Find where the given text appears and provide that cell's center as (X, Y) coordinate. 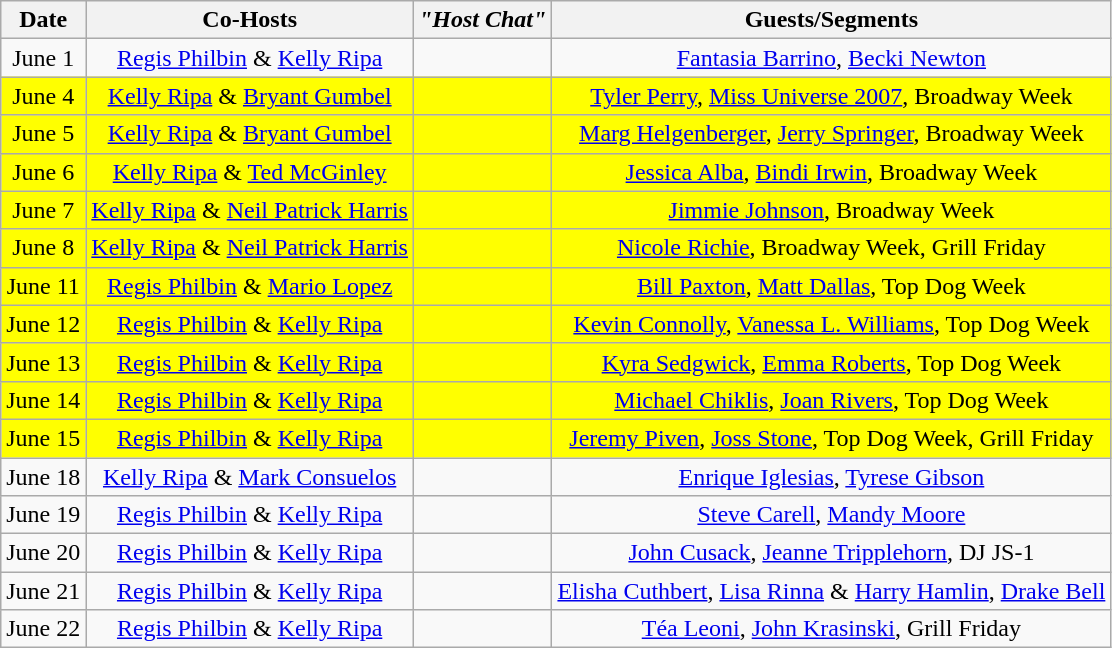
June 8 (44, 248)
Elisha Cuthbert, Lisa Rinna & Harry Hamlin, Drake Bell (832, 591)
Marg Helgenberger, Jerry Springer, Broadway Week (832, 134)
June 5 (44, 134)
June 6 (44, 172)
Jessica Alba, Bindi Irwin, Broadway Week (832, 172)
Kyra Sedgwick, Emma Roberts, Top Dog Week (832, 362)
June 4 (44, 96)
Regis Philbin & Mario Lopez (250, 286)
Co-Hosts (250, 20)
Nicole Richie, Broadway Week, Grill Friday (832, 248)
June 11 (44, 286)
Téa Leoni, John Krasinski, Grill Friday (832, 629)
Kelly Ripa & Mark Consuelos (250, 477)
Tyler Perry, Miss Universe 2007, Broadway Week (832, 96)
Bill Paxton, Matt Dallas, Top Dog Week (832, 286)
Fantasia Barrino, Becki Newton (832, 58)
Enrique Iglesias, Tyrese Gibson (832, 477)
June 15 (44, 438)
Kelly Ripa & Ted McGinley (250, 172)
June 12 (44, 324)
June 22 (44, 629)
June 7 (44, 210)
June 19 (44, 515)
John Cusack, Jeanne Tripplehorn, DJ JS-1 (832, 553)
June 18 (44, 477)
Jeremy Piven, Joss Stone, Top Dog Week, Grill Friday (832, 438)
June 14 (44, 400)
June 1 (44, 58)
Michael Chiklis, Joan Rivers, Top Dog Week (832, 400)
"Host Chat" (482, 20)
June 20 (44, 553)
Jimmie Johnson, Broadway Week (832, 210)
Kevin Connolly, Vanessa L. Williams, Top Dog Week (832, 324)
June 21 (44, 591)
June 13 (44, 362)
Steve Carell, Mandy Moore (832, 515)
Date (44, 20)
Guests/Segments (832, 20)
